Output the [X, Y] coordinate of the center of the cell containing the given text.  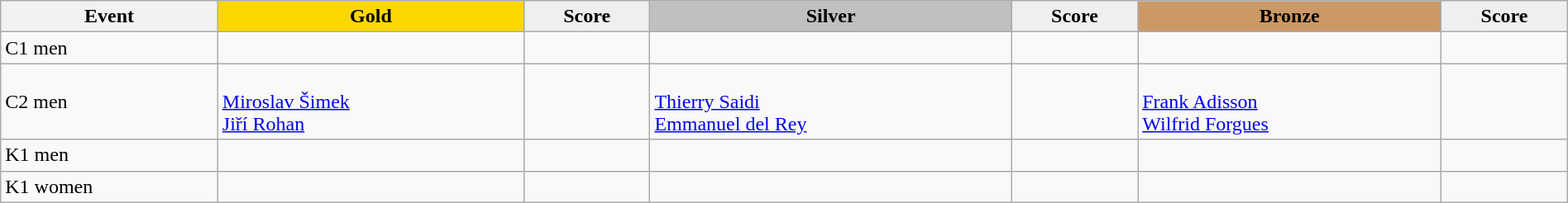
C2 men [109, 101]
Frank AdissonWilfrid Forgues [1290, 101]
Event [109, 17]
Miroslav ŠimekJiří Rohan [370, 101]
Gold [370, 17]
Silver [830, 17]
K1 men [109, 155]
C1 men [109, 48]
K1 women [109, 186]
Thierry SaidiEmmanuel del Rey [830, 101]
Bronze [1290, 17]
